Extract the [X, Y] coordinate from the center of the cell holding the provided text.  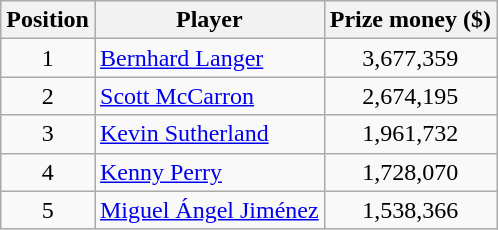
2,674,195 [410, 96]
Scott McCarron [209, 96]
Bernhard Langer [209, 58]
3,677,359 [410, 58]
Player [209, 20]
Kevin Sutherland [209, 134]
1,538,366 [410, 210]
1,961,732 [410, 134]
5 [48, 210]
1,728,070 [410, 172]
1 [48, 58]
3 [48, 134]
Position [48, 20]
Kenny Perry [209, 172]
4 [48, 172]
2 [48, 96]
Prize money ($) [410, 20]
Miguel Ángel Jiménez [209, 210]
